Pinpoint the cell where the given text exists, returning its (x, y) midpoint coordinate. 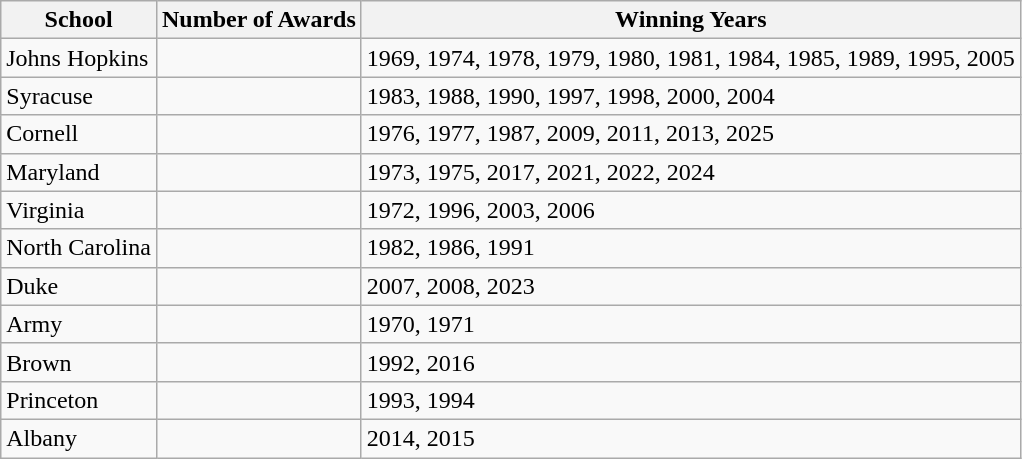
1969, 1974, 1978, 1979, 1980, 1981, 1984, 1985, 1989, 1995, 2005 (690, 58)
Syracuse (79, 96)
1983, 1988, 1990, 1997, 1998, 2000, 2004 (690, 96)
Cornell (79, 134)
Maryland (79, 172)
2014, 2015 (690, 438)
Princeton (79, 400)
1970, 1971 (690, 324)
Brown (79, 362)
1993, 1994 (690, 400)
North Carolina (79, 248)
School (79, 20)
1992, 2016 (690, 362)
Army (79, 324)
1972, 1996, 2003, 2006 (690, 210)
Winning Years (690, 20)
1973, 1975, 2017, 2021, 2022, 2024 (690, 172)
2007, 2008, 2023 (690, 286)
Virginia (79, 210)
1982, 1986, 1991 (690, 248)
Number of Awards (258, 20)
Johns Hopkins (79, 58)
1976, 1977, 1987, 2009, 2011, 2013, 2025 (690, 134)
Albany (79, 438)
Duke (79, 286)
